Find where the given text appears and provide that cell's center as [x, y] coordinate. 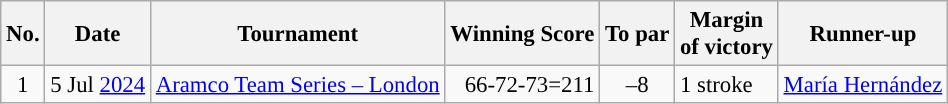
María Hernández [862, 85]
1 [23, 85]
Date [98, 34]
66-72-73=211 [522, 85]
To par [638, 34]
Tournament [298, 34]
–8 [638, 85]
No. [23, 34]
1 stroke [727, 85]
5 Jul 2024 [98, 85]
Margin of victory [727, 34]
Runner-up [862, 34]
Winning Score [522, 34]
Aramco Team Series – London [298, 85]
